Extract the [x, y] coordinate from the center of the cell holding the provided text.  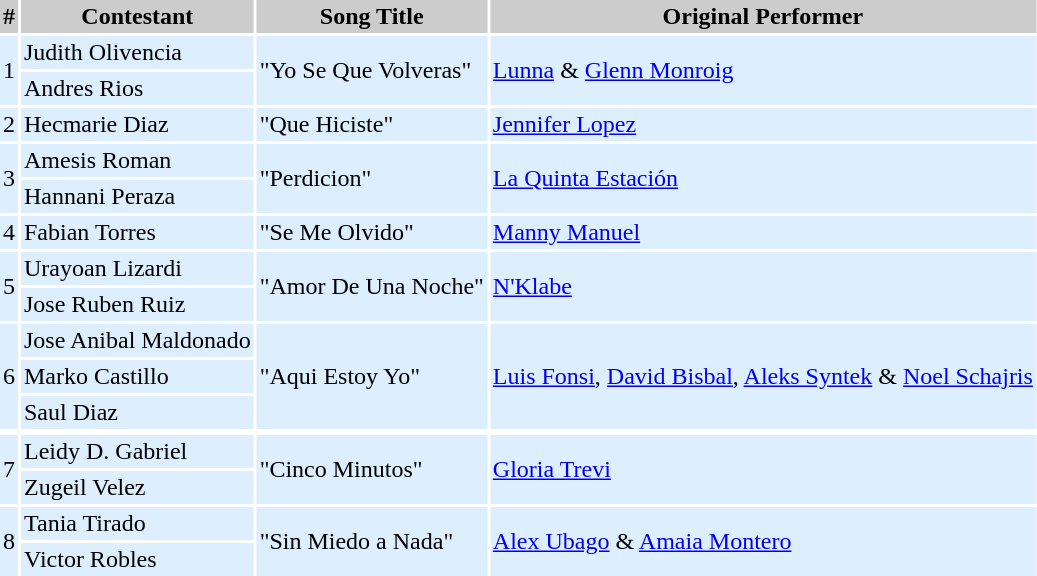
"Se Me Olvido" [372, 232]
Alex Ubago & Amaia Montero [763, 542]
Zugeil Velez [138, 488]
Jose Ruben Ruiz [138, 304]
4 [9, 232]
Victor Robles [138, 560]
Leidy D. Gabriel [138, 452]
Andres Rios [138, 88]
Contestant [138, 16]
"Aqui Estoy Yo" [372, 376]
1 [9, 70]
Saul Diaz [138, 412]
Manny Manuel [763, 232]
"Perdicion" [372, 178]
Jose Anibal Maldonado [138, 340]
Song Title [372, 16]
Marko Castillo [138, 376]
La Quinta Estación [763, 178]
Urayoan Lizardi [138, 268]
Fabian Torres [138, 232]
8 [9, 542]
Hecmarie Diaz [138, 124]
3 [9, 178]
"Sin Miedo a Nada" [372, 542]
Original Performer [763, 16]
2 [9, 124]
Lunna & Glenn Monroig [763, 70]
Jennifer Lopez [763, 124]
Amesis Roman [138, 160]
"Que Hiciste" [372, 124]
Tania Tirado [138, 524]
"Yo Se Que Volveras" [372, 70]
N'Klabe [763, 286]
Luis Fonsi, David Bisbal, Aleks Syntek & Noel Schajris [763, 376]
"Cinco Minutos" [372, 470]
Judith Olivencia [138, 52]
# [9, 16]
Gloria Trevi [763, 470]
7 [9, 470]
"Amor De Una Noche" [372, 286]
Hannani Peraza [138, 196]
5 [9, 286]
6 [9, 376]
